Scan for the cell matching the given text and deliver its (x, y) coordinate at center. 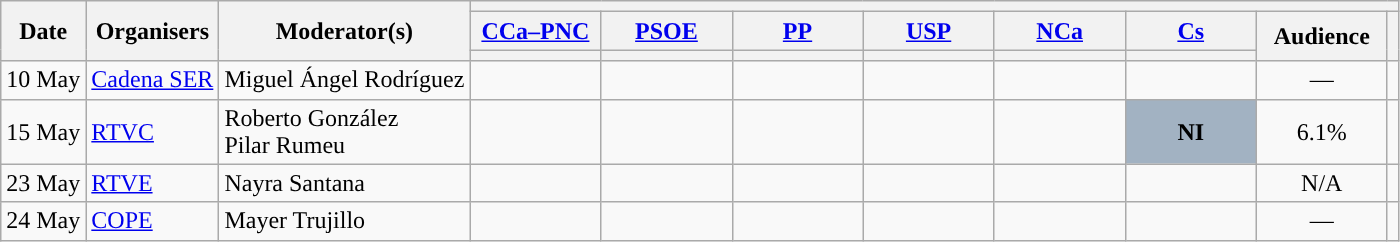
Cs (1190, 31)
Mayer Trujillo (344, 221)
RTVE (152, 183)
10 May (44, 80)
Roberto GonzálezPilar Rumeu (344, 132)
Cadena SER (152, 80)
NCa (1060, 31)
Organisers (152, 31)
CCa–PNC (536, 31)
USP (928, 31)
PP (798, 31)
24 May (44, 221)
Date (44, 31)
Nayra Santana (344, 183)
6.1% (1322, 132)
23 May (44, 183)
15 May (44, 132)
RTVC (152, 132)
Moderator(s) (344, 31)
Audience (1322, 36)
N/A (1322, 183)
COPE (152, 221)
Miguel Ángel Rodríguez (344, 80)
PSOE (666, 31)
NI (1190, 132)
